For the text-containing cell, return its midpoint in (x, y) coordinate format. 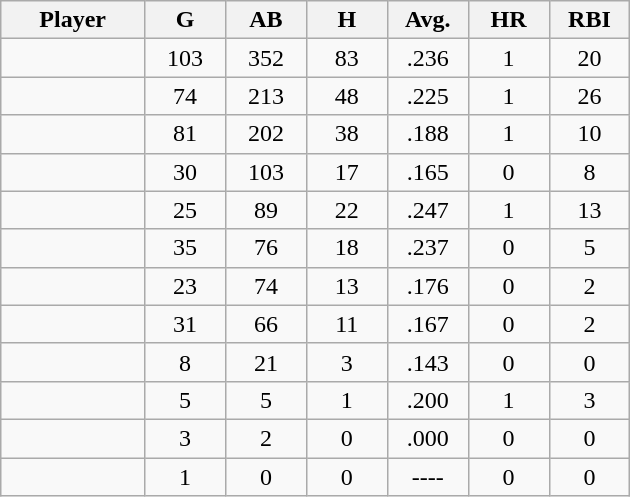
.225 (428, 96)
81 (186, 134)
66 (266, 324)
18 (346, 248)
26 (590, 96)
RBI (590, 20)
.167 (428, 324)
.165 (428, 172)
Player (73, 20)
.188 (428, 134)
25 (186, 210)
G (186, 20)
38 (346, 134)
.236 (428, 58)
76 (266, 248)
HR (508, 20)
83 (346, 58)
17 (346, 172)
202 (266, 134)
.247 (428, 210)
AB (266, 20)
---- (428, 477)
352 (266, 58)
35 (186, 248)
10 (590, 134)
89 (266, 210)
20 (590, 58)
22 (346, 210)
30 (186, 172)
.200 (428, 400)
.000 (428, 438)
23 (186, 286)
31 (186, 324)
21 (266, 362)
.237 (428, 248)
H (346, 20)
11 (346, 324)
48 (346, 96)
.176 (428, 286)
213 (266, 96)
.143 (428, 362)
Avg. (428, 20)
